Locate the cell with the specified text and output its (x, y) center coordinate. 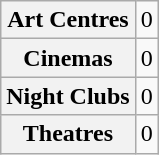
Art Centres (68, 20)
Cinemas (68, 58)
Night Clubs (68, 96)
Theatres (68, 134)
